Find where the given text appears and provide that cell's center as (x, y) coordinate. 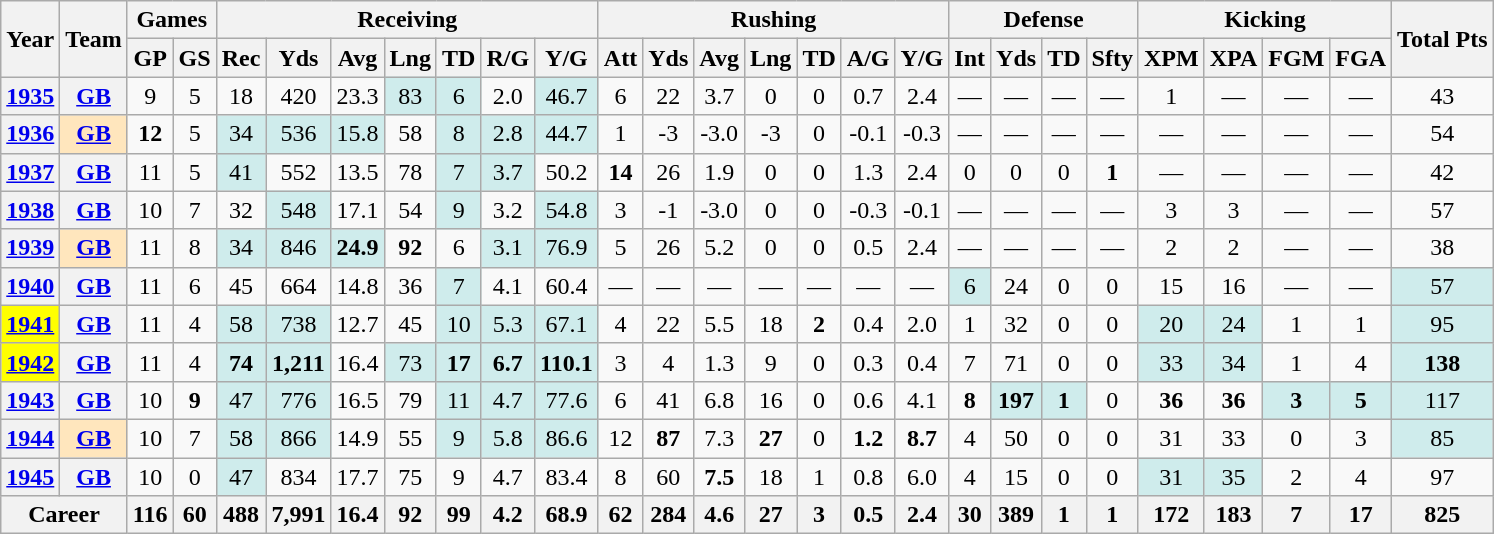
5.3 (508, 324)
97 (1443, 477)
50 (1016, 438)
24.9 (358, 248)
Rushing (773, 20)
Total Pts (1443, 39)
5.5 (720, 324)
60.4 (567, 286)
825 (1443, 515)
54.8 (567, 210)
7,991 (298, 515)
42 (1443, 172)
86.6 (567, 438)
0.7 (868, 96)
16.5 (358, 400)
0.6 (868, 400)
5.2 (720, 248)
116 (150, 515)
50.2 (567, 172)
776 (298, 400)
79 (410, 400)
1,211 (298, 362)
38 (1443, 248)
71 (1016, 362)
284 (668, 515)
117 (1443, 400)
14.9 (358, 438)
4.2 (508, 515)
17.7 (358, 477)
76.9 (567, 248)
1940 (30, 286)
2.8 (508, 134)
6.0 (922, 477)
548 (298, 210)
73 (410, 362)
35 (1234, 477)
14 (620, 172)
138 (1443, 362)
68.9 (567, 515)
30 (970, 515)
7.5 (720, 477)
Rec (241, 58)
172 (1171, 515)
Games (172, 20)
183 (1234, 515)
0.8 (868, 477)
4.6 (720, 515)
XPA (1234, 58)
8.7 (922, 438)
Defense (1044, 20)
5.8 (508, 438)
1939 (30, 248)
Year (30, 39)
488 (241, 515)
99 (458, 515)
389 (1016, 515)
738 (298, 324)
-1 (668, 210)
552 (298, 172)
110.1 (567, 362)
XPM (1171, 58)
67.1 (567, 324)
Career (64, 515)
85 (1443, 438)
23.3 (358, 96)
17.1 (358, 210)
78 (410, 172)
6.7 (508, 362)
3.1 (508, 248)
R/G (508, 58)
Receiving (407, 20)
6.8 (720, 400)
Kicking (1264, 20)
A/G (868, 58)
77.6 (567, 400)
1942 (30, 362)
74 (241, 362)
846 (298, 248)
GS (194, 58)
7.3 (720, 438)
3.2 (508, 210)
13.5 (358, 172)
55 (410, 438)
1943 (30, 400)
14.8 (358, 286)
20 (1171, 324)
1936 (30, 134)
1941 (30, 324)
87 (668, 438)
FGA (1361, 58)
1938 (30, 210)
866 (298, 438)
834 (298, 477)
95 (1443, 324)
1944 (30, 438)
1.9 (720, 172)
44.7 (567, 134)
15.8 (358, 134)
Att (620, 58)
1937 (30, 172)
83 (410, 96)
75 (410, 477)
536 (298, 134)
1935 (30, 96)
1.2 (868, 438)
46.7 (567, 96)
FGM (1296, 58)
83.4 (567, 477)
1945 (30, 477)
62 (620, 515)
420 (298, 96)
Sfty (1112, 58)
GP (150, 58)
43 (1443, 96)
0.3 (868, 362)
664 (298, 286)
Int (970, 58)
Team (94, 39)
12.7 (358, 324)
197 (1016, 400)
